Find where the given text appears and provide that cell's center as (x, y) coordinate. 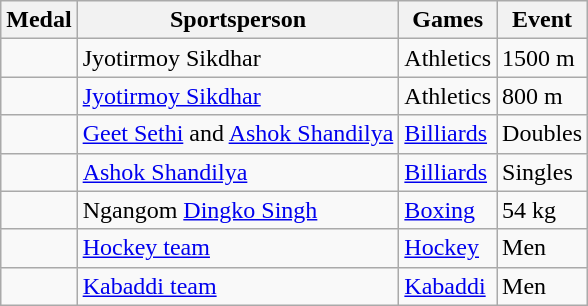
Doubles (542, 134)
Singles (542, 172)
54 kg (542, 210)
Ashok Shandilya (238, 172)
Boxing (448, 210)
Medal (39, 20)
800 m (542, 96)
Geet Sethi and Ashok Shandilya (238, 134)
Sportsperson (238, 20)
1500 m (542, 58)
Hockey (448, 248)
Games (448, 20)
Ngangom Dingko Singh (238, 210)
Kabaddi (448, 286)
Hockey team (238, 248)
Event (542, 20)
Kabaddi team (238, 286)
